Determine the [X, Y] coordinate at the center of the cell enclosing the given text.  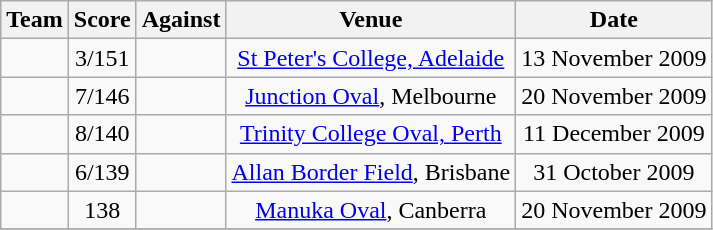
Date [614, 20]
Allan Border Field, Brisbane [371, 172]
138 [102, 210]
11 December 2009 [614, 134]
Venue [371, 20]
St Peter's College, Adelaide [371, 58]
8/140 [102, 134]
Manuka Oval, Canberra [371, 210]
Against [181, 20]
Team [35, 20]
31 October 2009 [614, 172]
Trinity College Oval, Perth [371, 134]
Junction Oval, Melbourne [371, 96]
7/146 [102, 96]
3/151 [102, 58]
13 November 2009 [614, 58]
Score [102, 20]
6/139 [102, 172]
